Scan for the cell matching the given text and deliver its [X, Y] coordinate at center. 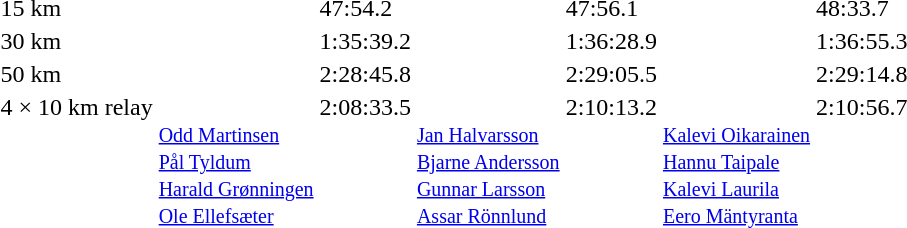
1:35:39.2 [365, 41]
1:36:28.9 [611, 41]
2:28:45.8 [365, 74]
2:29:05.5 [611, 74]
